Return (X, Y) of the center of cell containing provided text 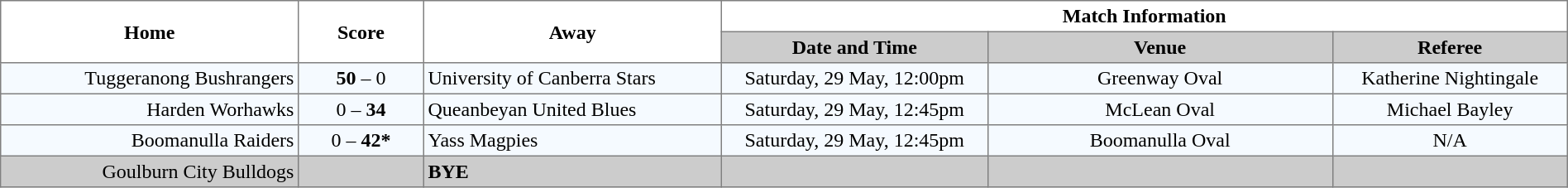
Goulburn City Bulldogs (150, 171)
University of Canberra Stars (572, 79)
Yass Magpies (572, 141)
Tuggeranong Bushrangers (150, 79)
N/A (1450, 141)
Boomanulla Raiders (150, 141)
Referee (1450, 47)
Saturday, 29 May, 12:00pm (854, 79)
Away (572, 31)
Boomanulla Oval (1159, 141)
BYE (572, 171)
McLean Oval (1159, 109)
0 – 42* (361, 141)
Match Information (1145, 17)
0 – 34 (361, 109)
Greenway Oval (1159, 79)
Katherine Nightingale (1450, 79)
Harden Worhawks (150, 109)
Date and Time (854, 47)
Home (150, 31)
Michael Bayley (1450, 109)
Score (361, 31)
Queanbeyan United Blues (572, 109)
Venue (1159, 47)
50 – 0 (361, 79)
